Determine the [X, Y] coordinate at the center of the cell enclosing the given text.  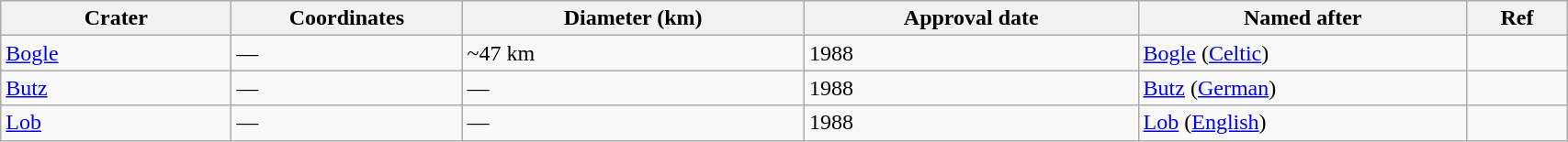
Butz [116, 88]
Approval date [972, 18]
Coordinates [347, 18]
Lob [116, 123]
~47 km [634, 53]
Bogle [116, 53]
Bogle (Celtic) [1303, 53]
Lob (English) [1303, 123]
Named after [1303, 18]
Diameter (km) [634, 18]
Crater [116, 18]
Ref [1517, 18]
Butz (German) [1303, 88]
